Provide the [x, y] coordinate of the cell's center where the given text is located.  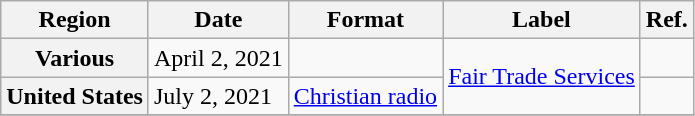
April 2, 2021 [218, 58]
Format [365, 20]
United States [75, 96]
Date [218, 20]
Various [75, 58]
Christian radio [365, 96]
Ref. [666, 20]
Label [542, 20]
Region [75, 20]
July 2, 2021 [218, 96]
Fair Trade Services [542, 77]
